For the text-containing cell, return its midpoint in [x, y] coordinate format. 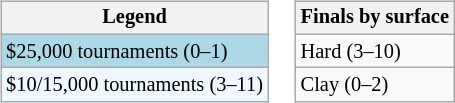
$25,000 tournaments (0–1) [134, 51]
Clay (0–2) [375, 85]
Hard (3–10) [375, 51]
Legend [134, 18]
Finals by surface [375, 18]
$10/15,000 tournaments (3–11) [134, 85]
